Capture the cell that displays the provided text and extract its (x, y) central coordinate. 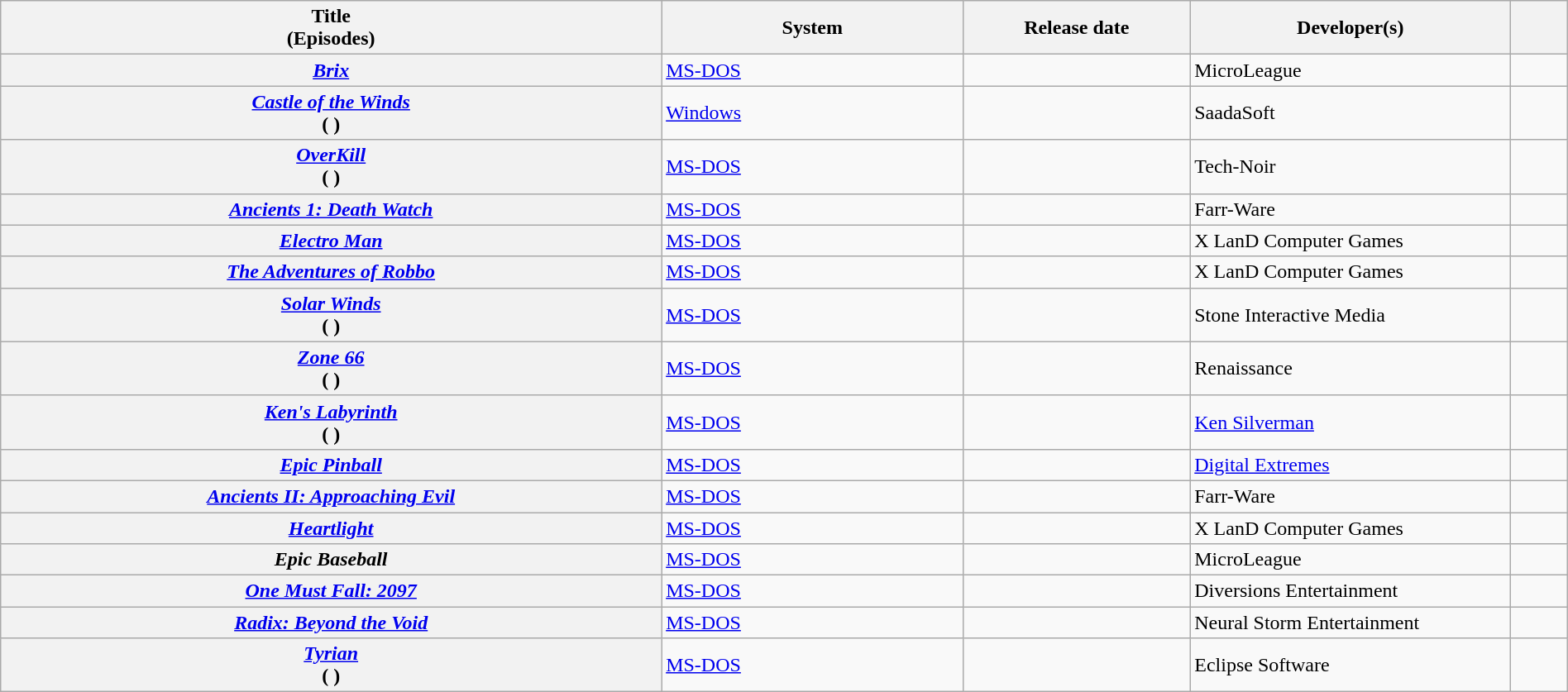
Radix: Beyond the Void (331, 623)
The Adventures of Robbo (331, 272)
Ken's Labyrinth( ) (331, 422)
Ancients II: Approaching Evil (331, 496)
Brix (331, 70)
Solar Winds( ) (331, 314)
Developer(s) (1350, 28)
SaadaSoft (1350, 112)
Ancients 1: Death Watch (331, 209)
Heartlight (331, 528)
Title(Episodes) (331, 28)
OverKill( ) (331, 167)
Eclipse Software (1350, 665)
Renaissance (1350, 369)
Epic Pinball (331, 465)
Neural Storm Entertainment (1350, 623)
System (812, 28)
Release date (1077, 28)
Electro Man (331, 241)
Ken Silverman (1350, 422)
Stone Interactive Media (1350, 314)
Tech-Noir (1350, 167)
Castle of the Winds( ) (331, 112)
Diversions Entertainment (1350, 591)
Epic Baseball (331, 560)
One Must Fall: 2097 (331, 591)
Tyrian( ) (331, 665)
Windows (812, 112)
Digital Extremes (1350, 465)
Zone 66( ) (331, 369)
